Provide the (x, y) coordinate of the cell's center where the given text is located.  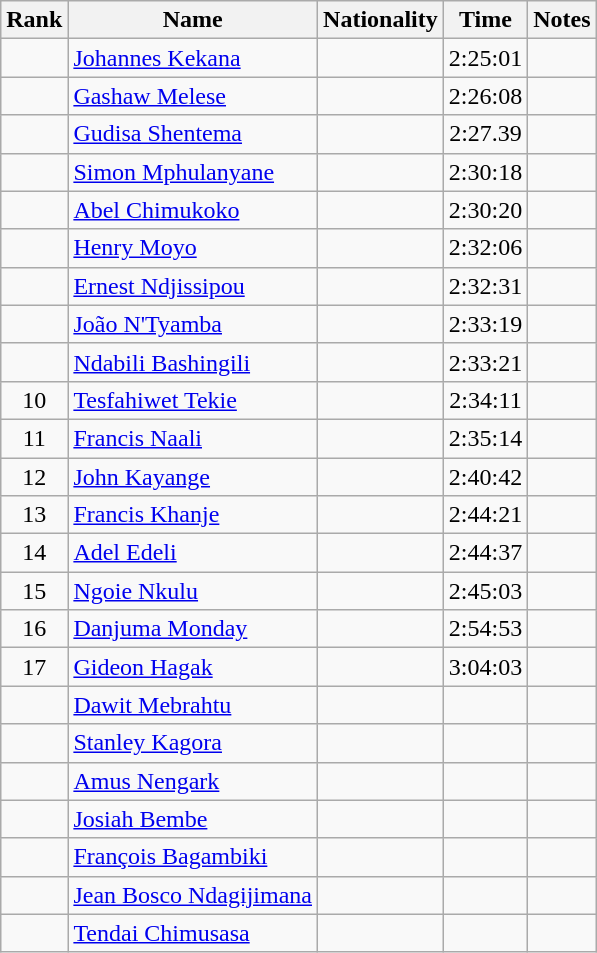
Gashaw Melese (193, 96)
Notes (562, 20)
2:30:20 (485, 210)
Francis Khanje (193, 515)
François Bagambiki (193, 857)
Time (485, 20)
Ngoie Nkulu (193, 591)
Abel Chimukoko (193, 210)
2:32:31 (485, 286)
16 (34, 629)
Tesfahiwet Tekie (193, 400)
João N'Tyamba (193, 324)
13 (34, 515)
Gudisa Shentema (193, 134)
10 (34, 400)
2:33:19 (485, 324)
17 (34, 667)
Tendai Chimusasa (193, 933)
Jean Bosco Ndagijimana (193, 895)
2:26:08 (485, 96)
2:27.39 (485, 134)
2:35:14 (485, 438)
Amus Nengark (193, 781)
Josiah Bembe (193, 819)
Johannes Kekana (193, 58)
Danjuma Monday (193, 629)
Gideon Hagak (193, 667)
2:54:53 (485, 629)
2:44:21 (485, 515)
Rank (34, 20)
Henry Moyo (193, 248)
Adel Edeli (193, 553)
14 (34, 553)
Nationality (381, 20)
Ernest Ndjissipou (193, 286)
Stanley Kagora (193, 743)
12 (34, 477)
2:45:03 (485, 591)
15 (34, 591)
2:40:42 (485, 477)
2:30:18 (485, 172)
John Kayange (193, 477)
Francis Naali (193, 438)
2:34:11 (485, 400)
11 (34, 438)
Name (193, 20)
2:25:01 (485, 58)
2:32:06 (485, 248)
2:44:37 (485, 553)
2:33:21 (485, 362)
Dawit Mebrahtu (193, 705)
Ndabili Bashingili (193, 362)
Simon Mphulanyane (193, 172)
3:04:03 (485, 667)
